Output the (X, Y) coordinate of the center of the cell containing the given text.  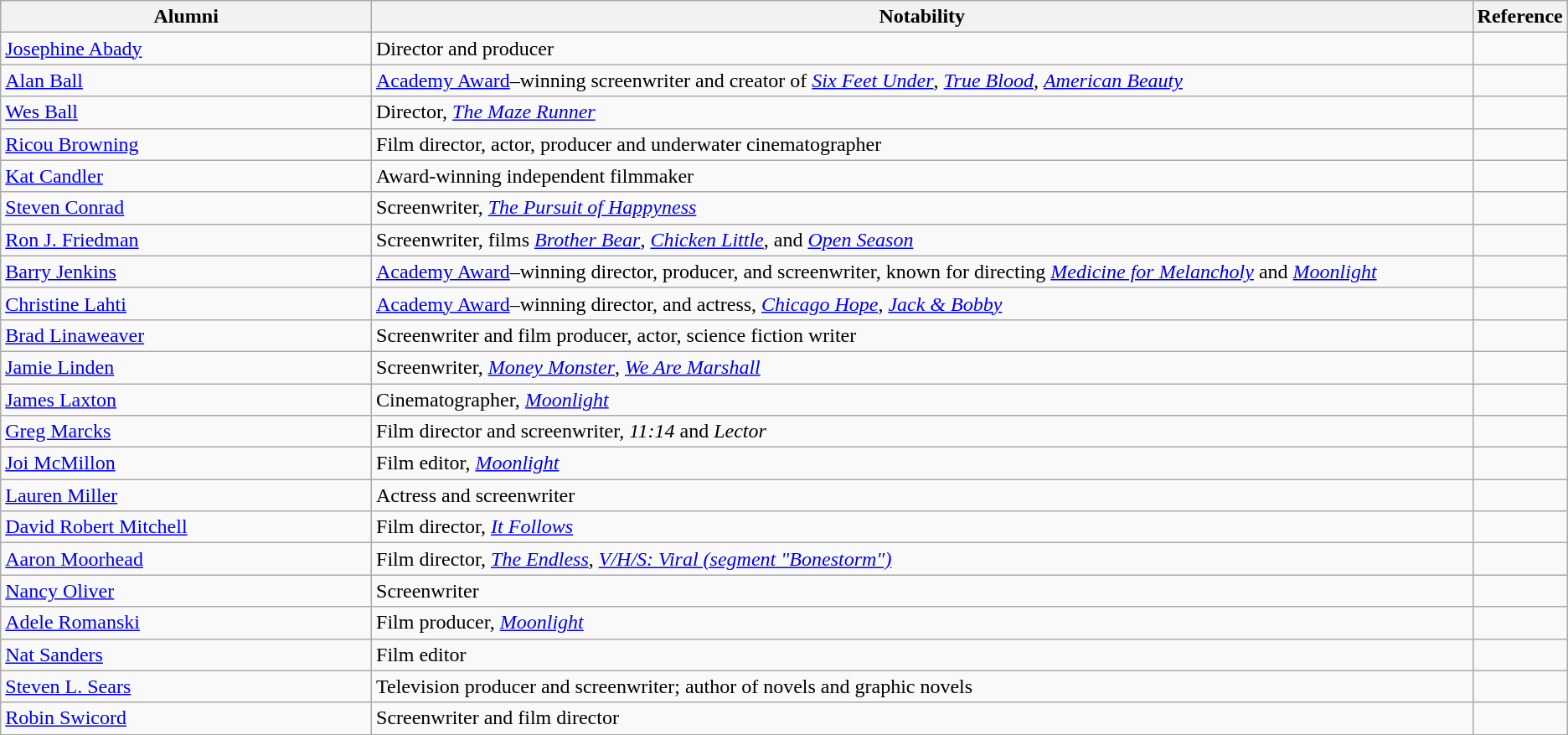
Lauren Miller (186, 495)
Brad Linaweaver (186, 335)
Film editor, Moonlight (923, 463)
Screenwriter, Money Monster, We Are Marshall (923, 367)
Steven L. Sears (186, 686)
Alan Ball (186, 80)
Josephine Abady (186, 49)
Kat Candler (186, 176)
Award-winning independent filmmaker (923, 176)
Film director, The Endless, V/H/S: Viral (segment "Bonestorm") (923, 559)
Nancy Oliver (186, 591)
Academy Award–winning screenwriter and creator of Six Feet Under, True Blood, American Beauty (923, 80)
Screenwriter (923, 591)
Jamie Linden (186, 367)
Steven Conrad (186, 208)
Wes Ball (186, 112)
Nat Sanders (186, 655)
Cinematographer, Moonlight (923, 400)
Barry Jenkins (186, 272)
Screenwriter, films Brother Bear, Chicken Little, and Open Season (923, 240)
Academy Award–winning director, producer, and screenwriter, known for directing Medicine for Melancholy and Moonlight (923, 272)
Academy Award–winning director, and actress, Chicago Hope, Jack & Bobby (923, 303)
Film director and screenwriter, 11:14 and Lector (923, 432)
Adele Romanski (186, 623)
Screenwriter and film director (923, 718)
Robin Swicord (186, 718)
Film producer, Moonlight (923, 623)
Screenwriter, The Pursuit of Happyness (923, 208)
Television producer and screenwriter; author of novels and graphic novels (923, 686)
Alumni (186, 17)
Aaron Moorhead (186, 559)
Ricou Browning (186, 144)
Reference (1519, 17)
Film director, It Follows (923, 527)
Christine Lahti (186, 303)
Ron J. Friedman (186, 240)
Actress and screenwriter (923, 495)
Director, The Maze Runner (923, 112)
David Robert Mitchell (186, 527)
Notability (923, 17)
James Laxton (186, 400)
Screenwriter and film producer, actor, science fiction writer (923, 335)
Joi McMillon (186, 463)
Film director, actor, producer and underwater cinematographer (923, 144)
Film editor (923, 655)
Director and producer (923, 49)
Greg Marcks (186, 432)
